Find where the given text appears and provide that cell's center as [X, Y] coordinate. 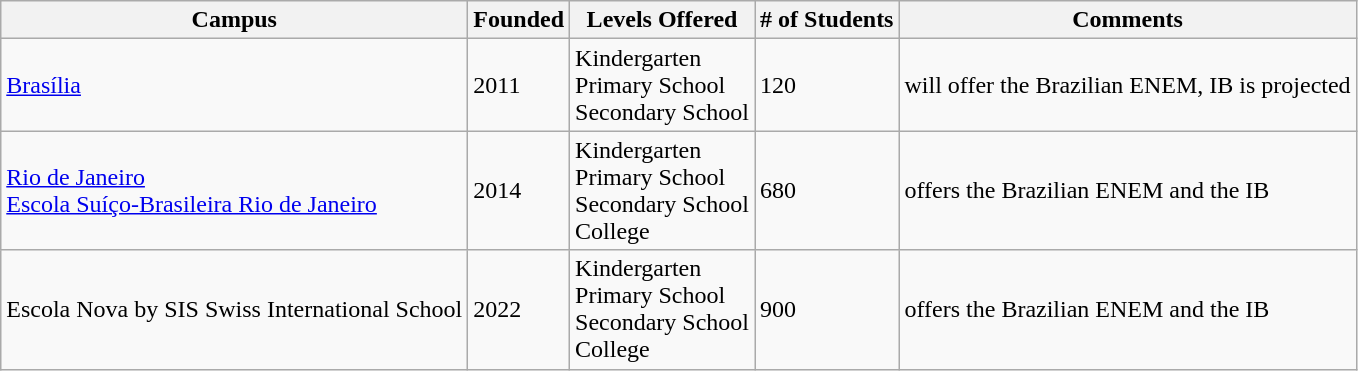
Founded [519, 20]
900 [827, 310]
2014 [519, 190]
680 [827, 190]
Levels Offered [662, 20]
2011 [519, 85]
# of Students [827, 20]
Rio de JaneiroEscola Suíço-Brasileira Rio de Janeiro [234, 190]
Campus [234, 20]
Brasília [234, 85]
2022 [519, 310]
KindergartenPrimary SchoolSecondary School [662, 85]
120 [827, 85]
Comments [1128, 20]
Escola Nova by SIS Swiss International School [234, 310]
will offer the Brazilian ENEM, IB is projected [1128, 85]
